From the cell containing the given text, extract its center point as (x, y) coordinate. 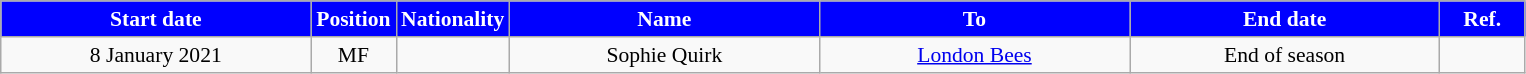
Sophie Quirk (664, 55)
End of season (1285, 55)
Start date (156, 19)
End date (1285, 19)
Name (664, 19)
Ref. (1482, 19)
Position (354, 19)
London Bees (974, 55)
MF (354, 55)
To (974, 19)
Nationality (452, 19)
8 January 2021 (156, 55)
